Output the (x, y) coordinate of the center of the cell containing the given text.  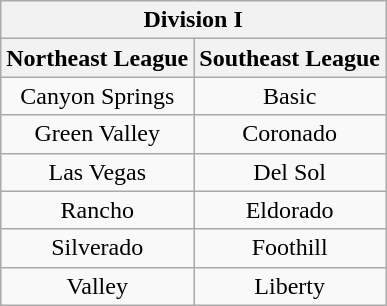
Las Vegas (98, 172)
Division I (194, 20)
Southeast League (290, 58)
Eldorado (290, 210)
Valley (98, 286)
Silverado (98, 248)
Canyon Springs (98, 96)
Del Sol (290, 172)
Basic (290, 96)
Liberty (290, 286)
Foothill (290, 248)
Green Valley (98, 134)
Coronado (290, 134)
Northeast League (98, 58)
Rancho (98, 210)
